Return [X, Y] of the center of cell containing provided text 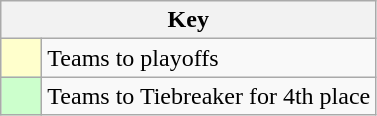
Teams to Tiebreaker for 4th place [209, 96]
Teams to playoffs [209, 58]
Key [188, 20]
